Locate the cell with the specified text and output its (X, Y) center coordinate. 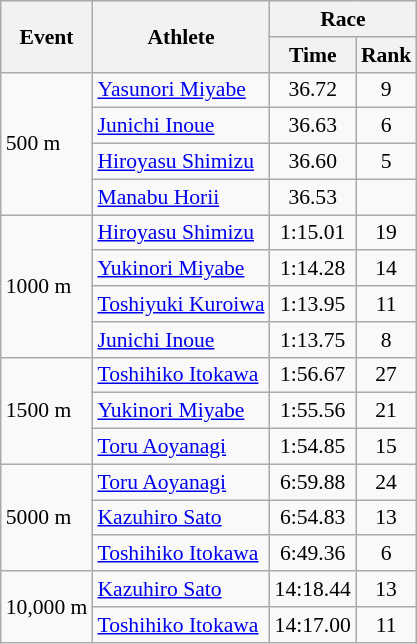
Race (344, 19)
21 (386, 411)
24 (386, 482)
6:49.36 (313, 554)
6:54.83 (313, 518)
Event (47, 36)
1:56.67 (313, 375)
36.60 (313, 162)
27 (386, 375)
Manabu Horii (180, 197)
Rank (386, 55)
5000 m (47, 518)
19 (386, 233)
14:18.44 (313, 589)
1:55.56 (313, 411)
1:13.95 (313, 304)
Athlete (180, 36)
Toshiyuki Kuroiwa (180, 304)
36.72 (313, 90)
1000 m (47, 286)
1:15.01 (313, 233)
1:14.28 (313, 269)
1:54.85 (313, 447)
36.53 (313, 197)
1500 m (47, 410)
Time (313, 55)
10,000 m (47, 606)
14:17.00 (313, 625)
15 (386, 447)
1:13.75 (313, 340)
6:59.88 (313, 482)
14 (386, 269)
36.63 (313, 126)
500 m (47, 143)
5 (386, 162)
9 (386, 90)
8 (386, 340)
Yasunori Miyabe (180, 90)
